Output the (X, Y) coordinate of the center of the cell containing the given text.  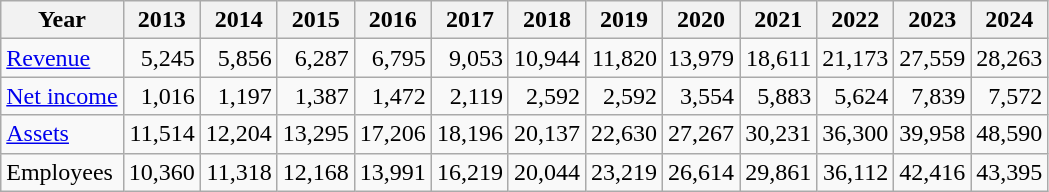
26,614 (702, 172)
5,624 (856, 96)
11,514 (162, 134)
2015 (316, 20)
36,112 (856, 172)
5,856 (238, 58)
2024 (1010, 20)
Assets (62, 134)
10,944 (546, 58)
Employees (62, 172)
Net income (62, 96)
48,590 (1010, 134)
Revenue (62, 58)
43,395 (1010, 172)
1,387 (316, 96)
6,795 (392, 58)
2014 (238, 20)
5,245 (162, 58)
1,197 (238, 96)
18,196 (470, 134)
28,263 (1010, 58)
2021 (778, 20)
12,168 (316, 172)
20,044 (546, 172)
27,267 (702, 134)
21,173 (856, 58)
11,318 (238, 172)
16,219 (470, 172)
7,839 (932, 96)
11,820 (624, 58)
1,472 (392, 96)
2023 (932, 20)
2013 (162, 20)
20,137 (546, 134)
2,119 (470, 96)
18,611 (778, 58)
36,300 (856, 134)
13,295 (316, 134)
2022 (856, 20)
2017 (470, 20)
Year (62, 20)
22,630 (624, 134)
17,206 (392, 134)
42,416 (932, 172)
10,360 (162, 172)
39,958 (932, 134)
7,572 (1010, 96)
6,287 (316, 58)
2019 (624, 20)
12,204 (238, 134)
13,979 (702, 58)
13,991 (392, 172)
23,219 (624, 172)
27,559 (932, 58)
1,016 (162, 96)
5,883 (778, 96)
30,231 (778, 134)
2018 (546, 20)
29,861 (778, 172)
9,053 (470, 58)
2020 (702, 20)
2016 (392, 20)
3,554 (702, 96)
